Return the (X, Y) coordinate for the center point of the cell that contains the specified text.  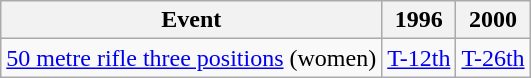
Event (192, 20)
1996 (419, 20)
T-12th (419, 58)
T-26th (493, 58)
2000 (493, 20)
50 metre rifle three positions (women) (192, 58)
